Capture the cell that displays the provided text and extract its (X, Y) central coordinate. 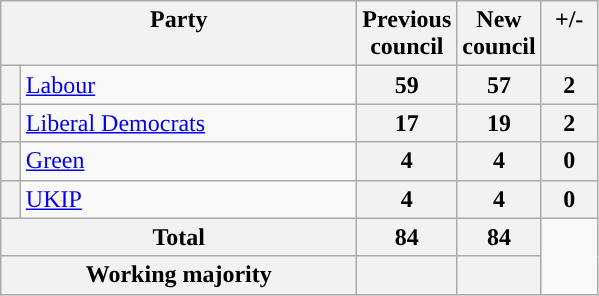
19 (499, 123)
Party (179, 34)
59 (407, 85)
Liberal Democrats (188, 123)
+/- (569, 34)
Total (179, 237)
Previous council (407, 34)
Working majority (179, 275)
UKIP (188, 199)
New council (499, 34)
57 (499, 85)
Green (188, 161)
Labour (188, 85)
17 (407, 123)
